Determine the (x, y) coordinate at the center of the cell enclosing the given text.  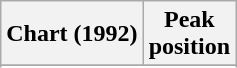
Chart (1992) (72, 34)
Peakposition (189, 34)
